Identify which cell holds the provided text, then report its [X, Y] central coordinate. 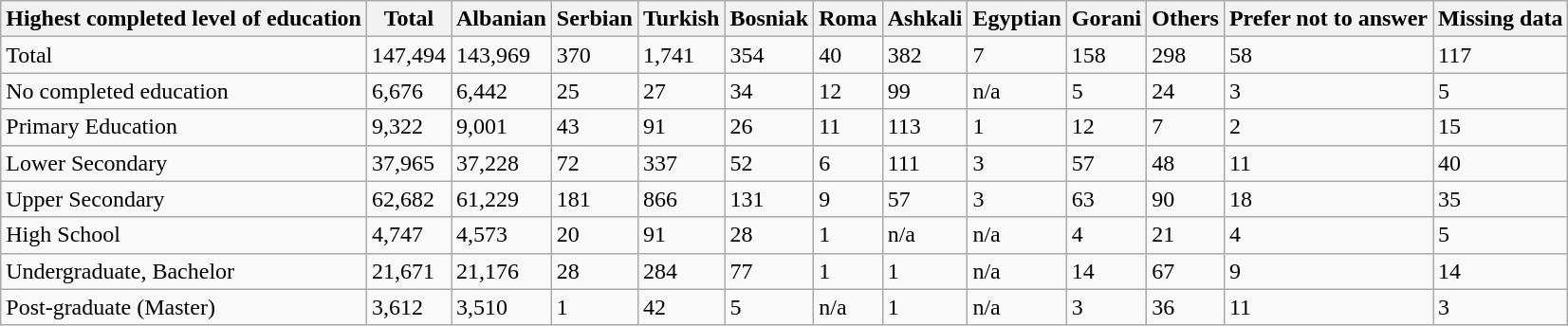
6 [848, 163]
3,612 [408, 307]
90 [1186, 199]
Upper Secondary [184, 199]
26 [769, 127]
1,741 [681, 55]
27 [681, 91]
Highest completed level of education [184, 19]
52 [769, 163]
337 [681, 163]
61,229 [502, 199]
Gorani [1106, 19]
77 [769, 271]
37,965 [408, 163]
Post-graduate (Master) [184, 307]
Ashkali [925, 19]
382 [925, 55]
Egyptian [1017, 19]
High School [184, 235]
24 [1186, 91]
181 [594, 199]
354 [769, 55]
9,001 [502, 127]
Undergraduate, Bachelor [184, 271]
4,747 [408, 235]
Roma [848, 19]
Missing data [1501, 19]
37,228 [502, 163]
2 [1328, 127]
158 [1106, 55]
6,442 [502, 91]
131 [769, 199]
298 [1186, 55]
3,510 [502, 307]
284 [681, 271]
36 [1186, 307]
113 [925, 127]
25 [594, 91]
117 [1501, 55]
6,676 [408, 91]
4,573 [502, 235]
370 [594, 55]
99 [925, 91]
Turkish [681, 19]
42 [681, 307]
67 [1186, 271]
35 [1501, 199]
18 [1328, 199]
Primary Education [184, 127]
147,494 [408, 55]
Serbian [594, 19]
15 [1501, 127]
20 [594, 235]
72 [594, 163]
48 [1186, 163]
Prefer not to answer [1328, 19]
9,322 [408, 127]
62,682 [408, 199]
21,176 [502, 271]
63 [1106, 199]
21,671 [408, 271]
No completed education [184, 91]
43 [594, 127]
Lower Secondary [184, 163]
58 [1328, 55]
Bosniak [769, 19]
111 [925, 163]
143,969 [502, 55]
Others [1186, 19]
34 [769, 91]
Albanian [502, 19]
866 [681, 199]
21 [1186, 235]
